Capture the cell that displays the provided text and extract its (X, Y) central coordinate. 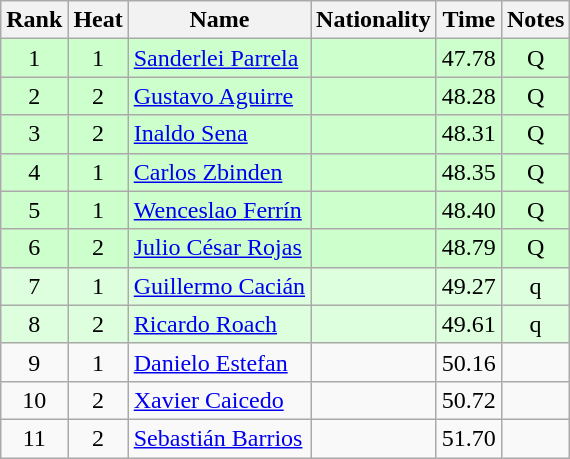
Wenceslao Ferrín (219, 210)
48.31 (468, 134)
Heat (98, 20)
Danielo Estefan (219, 362)
Carlos Zbinden (219, 172)
49.61 (468, 324)
Inaldo Sena (219, 134)
5 (34, 210)
47.78 (468, 58)
3 (34, 134)
Gustavo Aguirre (219, 96)
6 (34, 248)
Time (468, 20)
48.28 (468, 96)
51.70 (468, 438)
Ricardo Roach (219, 324)
48.35 (468, 172)
8 (34, 324)
48.40 (468, 210)
Sanderlei Parrela (219, 58)
50.16 (468, 362)
Guillermo Cacián (219, 286)
Notes (535, 20)
4 (34, 172)
Rank (34, 20)
Nationality (374, 20)
Xavier Caicedo (219, 400)
49.27 (468, 286)
48.79 (468, 248)
11 (34, 438)
Julio César Rojas (219, 248)
50.72 (468, 400)
Sebastián Barrios (219, 438)
9 (34, 362)
7 (34, 286)
10 (34, 400)
Name (219, 20)
